From the cell containing the given text, extract its center point as (X, Y) coordinate. 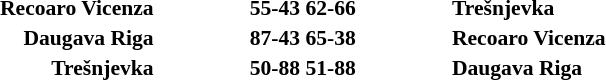
87-43 65-38 (303, 38)
